Provide the (X, Y) coordinate of the cell's center where the given text is located.  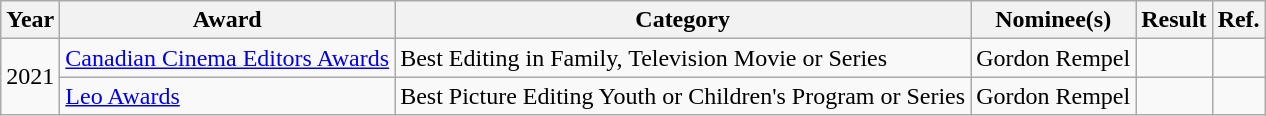
Ref. (1238, 20)
Award (228, 20)
Category (683, 20)
Canadian Cinema Editors Awards (228, 58)
Best Picture Editing Youth or Children's Program or Series (683, 96)
Year (30, 20)
Best Editing in Family, Television Movie or Series (683, 58)
2021 (30, 77)
Leo Awards (228, 96)
Result (1174, 20)
Nominee(s) (1054, 20)
